Detect which cell encompasses the target text, then output its [X, Y] center coordinate. 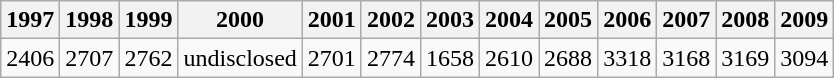
2406 [30, 58]
2701 [332, 58]
3318 [628, 58]
2006 [628, 20]
2774 [390, 58]
3168 [686, 58]
2002 [390, 20]
3169 [746, 58]
2004 [510, 20]
2003 [450, 20]
2610 [510, 58]
2762 [148, 58]
2005 [568, 20]
1658 [450, 58]
2007 [686, 20]
1998 [90, 20]
2001 [332, 20]
1999 [148, 20]
2008 [746, 20]
2000 [240, 20]
undisclosed [240, 58]
1997 [30, 20]
3094 [804, 58]
2707 [90, 58]
2009 [804, 20]
2688 [568, 58]
